Extract the (x, y) coordinate from the center of the cell holding the provided text.  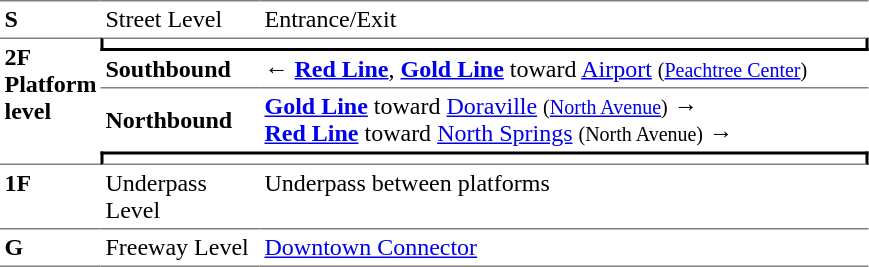
Underpass Level (180, 197)
Southbound (180, 70)
Underpass between platforms (564, 197)
← Red Line, Gold Line toward Airport (Peachtree Center) (564, 70)
Northbound (180, 120)
1F (50, 197)
Gold Line toward Doraville (North Avenue) → Red Line toward North Springs (North Avenue) → (564, 120)
Street Level (180, 19)
S (50, 19)
2FPlatform level (50, 102)
Entrance/Exit (564, 19)
